Determine the [x, y] coordinate at the center of the cell enclosing the given text.  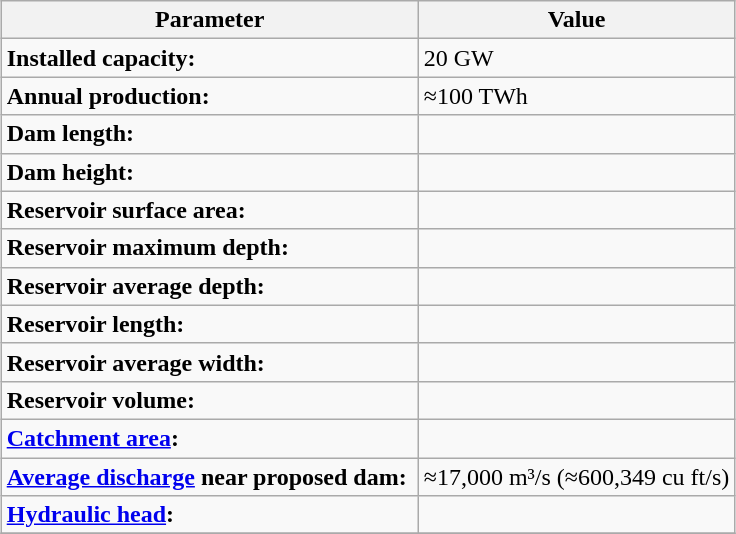
Dam length: [210, 134]
Installed capacity: [210, 58]
Average discharge near proposed dam: [210, 477]
20 GW [576, 58]
Reservoir average width: [210, 362]
Reservoir maximum depth: [210, 248]
Catchment area: [210, 438]
≈17,000 m³/s (≈600,349 cu ft/s) [576, 477]
≈100 TWh [576, 96]
Annual production: [210, 96]
Reservoir volume: [210, 400]
Value [576, 20]
Reservoir average depth: [210, 286]
Parameter [210, 20]
Hydraulic head: [210, 515]
Dam height: [210, 172]
Reservoir length: [210, 324]
Reservoir surface area: [210, 210]
